Return [X, Y] of the center of cell containing provided text 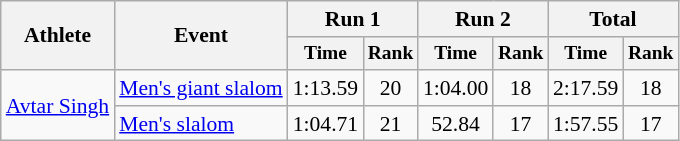
20 [390, 88]
Total [613, 19]
Athlete [58, 36]
2:17.59 [586, 88]
Run 1 [353, 19]
1:04.00 [456, 88]
Run 2 [483, 19]
Event [201, 36]
Avtar Singh [58, 106]
1:13.59 [326, 88]
Men's giant slalom [201, 88]
